Search for the cell housing the specified text and yield its [x, y] center coordinate. 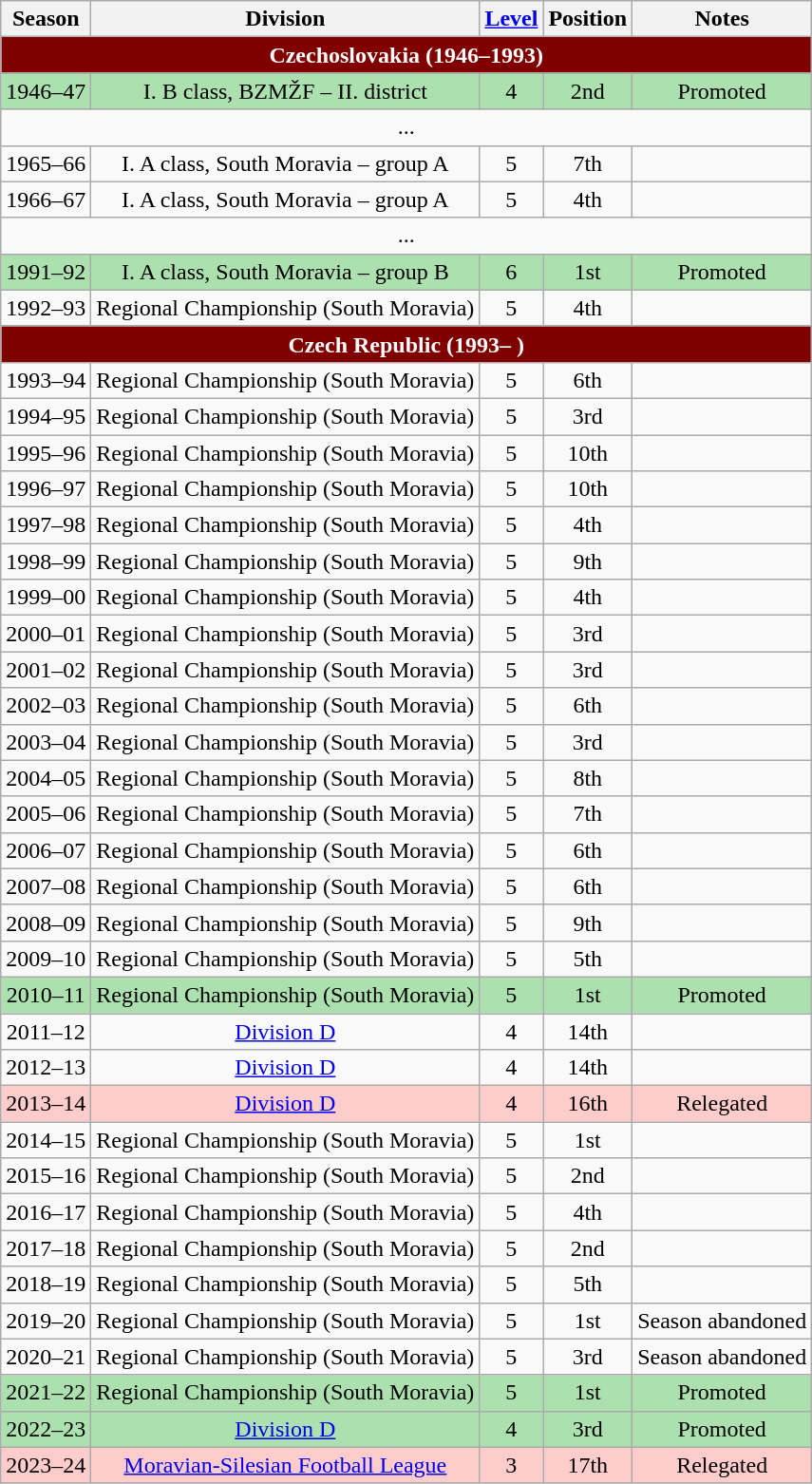
2002–03 [46, 706]
1993–94 [46, 380]
2005–06 [46, 814]
3 [511, 1465]
1997–98 [46, 525]
2000–01 [46, 634]
2009–10 [46, 959]
2020–21 [46, 1357]
2010–11 [46, 995]
I. B class, BZMŽF – II. district [285, 91]
2019–20 [46, 1321]
Notes [722, 19]
I. A class, South Moravia – group B [285, 272]
2003–04 [46, 742]
Division [285, 19]
1965–66 [46, 163]
1999–00 [46, 598]
2017–18 [46, 1248]
Moravian-Silesian Football League [285, 1465]
1994–95 [46, 416]
1996–97 [46, 489]
2014–15 [46, 1140]
Level [511, 19]
2008–09 [46, 923]
2007–08 [46, 886]
1991–92 [46, 272]
2012–13 [46, 1068]
2023–24 [46, 1465]
2006–07 [46, 850]
Position [588, 19]
Season [46, 19]
17th [588, 1465]
2016–17 [46, 1212]
2021–22 [46, 1393]
Czech Republic (1993– ) [406, 344]
2004–05 [46, 778]
Czechoslovakia (1946–1993) [406, 55]
1946–47 [46, 91]
2013–14 [46, 1104]
1995–96 [46, 453]
2018–19 [46, 1284]
2022–23 [46, 1429]
8th [588, 778]
2001–02 [46, 670]
1998–99 [46, 561]
2011–12 [46, 1031]
1966–67 [46, 200]
6 [511, 272]
2015–16 [46, 1176]
1992–93 [46, 308]
16th [588, 1104]
